Identify which cell holds the provided text, then report its [x, y] central coordinate. 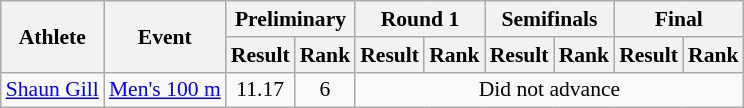
Semifinals [550, 19]
Shaun Gill [52, 90]
11.17 [260, 90]
6 [326, 90]
Men's 100 m [165, 90]
Event [165, 36]
Did not advance [549, 90]
Final [678, 19]
Preliminary [290, 19]
Round 1 [420, 19]
Athlete [52, 36]
